Output the (x, y) coordinate of the center of the cell containing the given text.  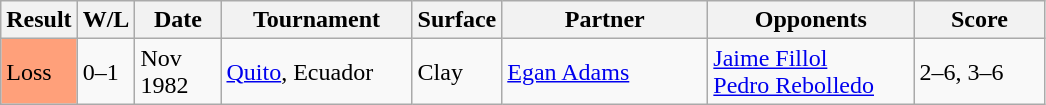
0–1 (106, 72)
Opponents (811, 20)
Egan Adams (605, 72)
Surface (457, 20)
2–6, 3–6 (980, 72)
Date (178, 20)
Quito, Ecuador (316, 72)
W/L (106, 20)
Tournament (316, 20)
Jaime Fillol Pedro Rebolledo (811, 72)
Partner (605, 20)
Clay (457, 72)
Loss (39, 72)
Score (980, 20)
Nov 1982 (178, 72)
Result (39, 20)
